Return [x, y] of the center of cell containing provided text 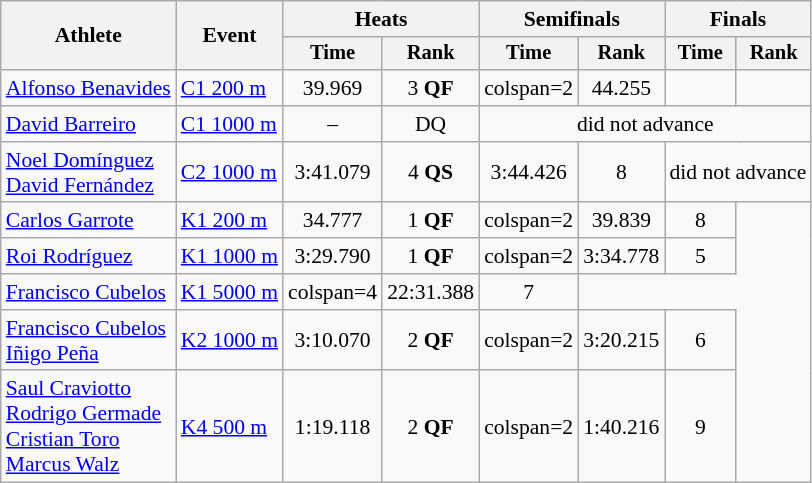
C1 1000 m [230, 124]
3:44.426 [528, 172]
1:19.118 [332, 427]
– [332, 124]
DQ [430, 124]
9 [700, 427]
39.969 [332, 88]
3:41.079 [332, 172]
3 QF [430, 88]
colspan=4 [332, 292]
7 [528, 292]
1:40.216 [621, 427]
Saul CraviottoRodrigo GermadeCristian ToroMarcus Walz [88, 427]
Carlos Garrote [88, 221]
34.777 [332, 221]
Heats [381, 19]
Athlete [88, 36]
Alfonso Benavides [88, 88]
Finals [738, 19]
K1 200 m [230, 221]
K4 500 m [230, 427]
K1 1000 m [230, 256]
Semifinals [572, 19]
C2 1000 m [230, 172]
Roi Rodríguez [88, 256]
5 [700, 256]
3:29.790 [332, 256]
Event [230, 36]
39.839 [621, 221]
K2 1000 m [230, 340]
3:20.215 [621, 340]
3:10.070 [332, 340]
C1 200 m [230, 88]
6 [700, 340]
22:31.388 [430, 292]
44.255 [621, 88]
Noel DomínguezDavid Fernández [88, 172]
3:34.778 [621, 256]
Francisco Cubelos [88, 292]
David Barreiro [88, 124]
4 QS [430, 172]
K1 5000 m [230, 292]
Francisco CubelosIñigo Peña [88, 340]
